Find where the given text appears and provide that cell's center as [x, y] coordinate. 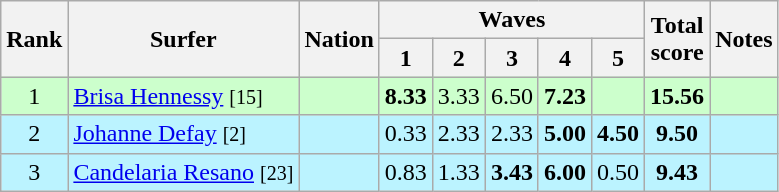
0.33 [406, 134]
3.33 [458, 96]
4 [564, 58]
Totalscore [678, 39]
1.33 [458, 172]
0.83 [406, 172]
9.43 [678, 172]
5.00 [564, 134]
4.50 [618, 134]
15.56 [678, 96]
Brisa Hennessy [15] [184, 96]
0.50 [618, 172]
Waves [512, 20]
Candelaria Resano [23] [184, 172]
5 [618, 58]
Johanne Defay [2] [184, 134]
Surfer [184, 39]
Notes [744, 39]
Rank [34, 39]
6.50 [512, 96]
8.33 [406, 96]
3.43 [512, 172]
7.23 [564, 96]
Nation [339, 39]
9.50 [678, 134]
6.00 [564, 172]
